Detect which cell encompasses the target text, then output its (x, y) center coordinate. 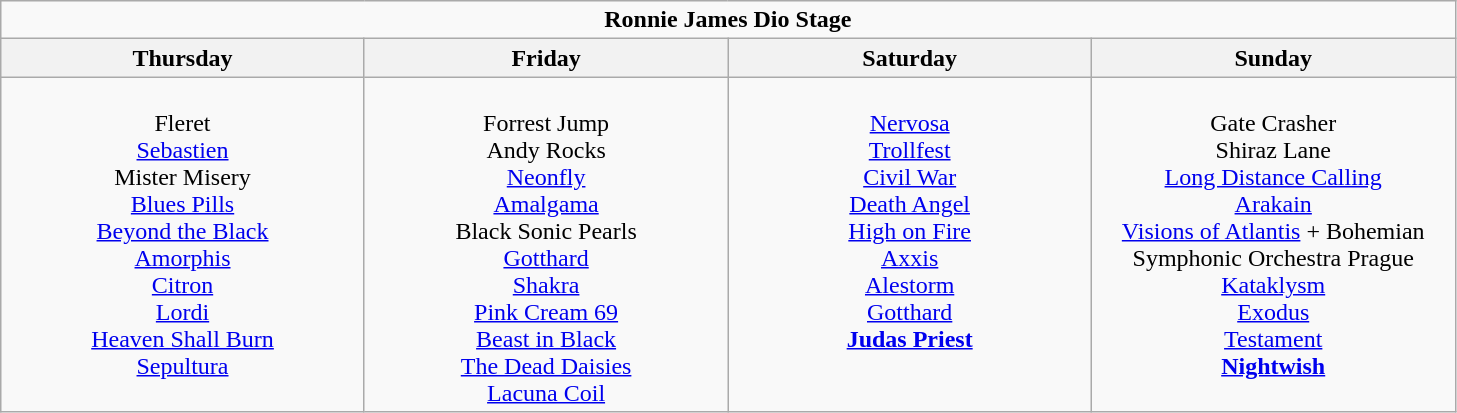
Saturday (910, 58)
Ronnie James Dio Stage (728, 20)
Fleret Sebastien Mister Misery Blues Pills Beyond the Black Amorphis Citron Lordi Heaven Shall Burn Sepultura (183, 244)
Forrest Jump Andy Rocks Neonfly Amalgama Black Sonic Pearls Gotthard Shakra Pink Cream 69 Beast in Black The Dead Daisies Lacuna Coil (546, 244)
Sunday (1273, 58)
Friday (546, 58)
Thursday (183, 58)
Nervosa Trollfest Civil War Death Angel High on Fire Axxis Alestorm Gotthard Judas Priest (910, 244)
Gate Crasher Shiraz Lane Long Distance Calling Arakain Visions of Atlantis + Bohemian Symphonic Orchestra Prague Kataklysm Exodus Testament Nightwish (1273, 244)
